Determine the (x, y) coordinate at the center of the cell enclosing the given text.  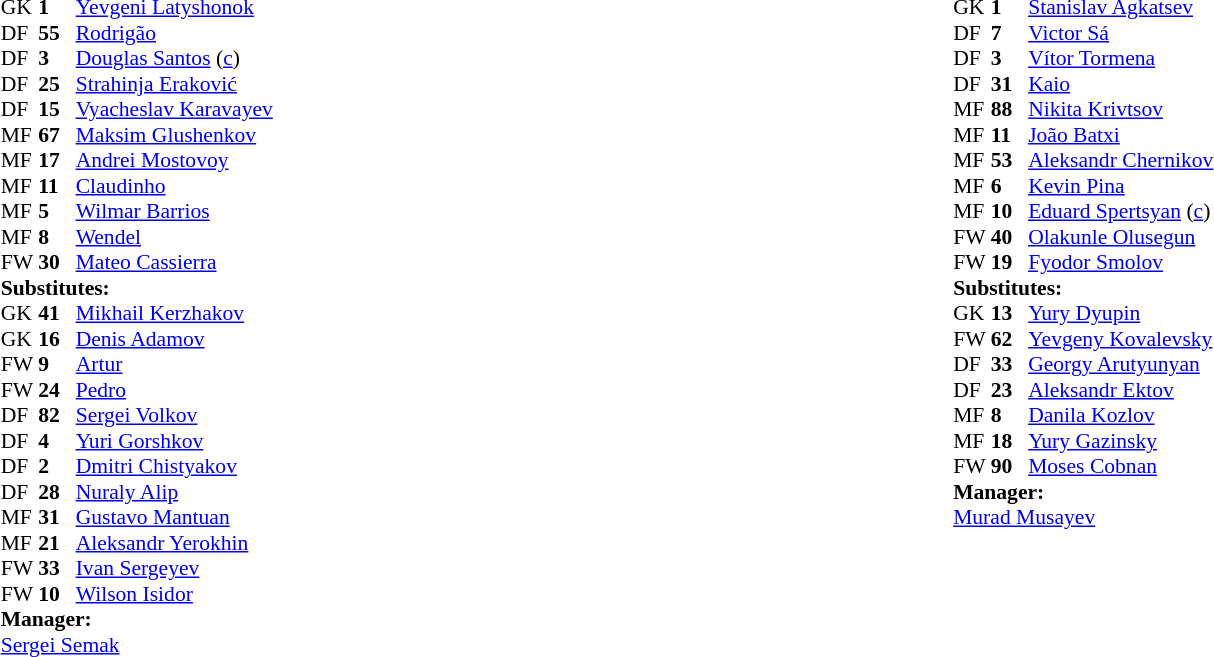
Yevgeny Kovalevsky (1120, 339)
Georgy Arutyunyan (1120, 365)
16 (57, 339)
Wilmar Barrios (174, 211)
Aleksandr Ektov (1120, 390)
17 (57, 161)
13 (1010, 313)
62 (1010, 339)
Rodrigão (174, 33)
Sergei Volkov (174, 415)
Moses Cobnan (1120, 467)
88 (1010, 109)
67 (57, 135)
Claudinho (174, 186)
30 (57, 263)
Fyodor Smolov (1120, 263)
Kevin Pina (1120, 186)
90 (1010, 467)
Aleksandr Chernikov (1120, 161)
82 (57, 415)
Nikita Krivtsov (1120, 109)
Andrei Mostovoy (174, 161)
Mateo Cassierra (174, 263)
Mikhail Kerzhakov (174, 313)
Olakunle Olusegun (1120, 237)
Yury Gazinsky (1120, 441)
Maksim Glushenkov (174, 135)
7 (1010, 33)
41 (57, 313)
Dmitri Chistyakov (174, 467)
Aleksandr Yerokhin (174, 543)
Eduard Spertsyan (c) (1120, 211)
4 (57, 441)
Yury Dyupin (1120, 313)
Douglas Santos (c) (174, 59)
19 (1010, 263)
Murad Musayev (1083, 517)
Pedro (174, 390)
5 (57, 211)
23 (1010, 390)
40 (1010, 237)
Kaio (1120, 84)
Artur (174, 365)
Danila Kozlov (1120, 415)
2 (57, 467)
18 (1010, 441)
Vyacheslav Karavayev (174, 109)
Victor Sá (1120, 33)
28 (57, 492)
15 (57, 109)
Nuraly Alip (174, 492)
53 (1010, 161)
João Batxi (1120, 135)
9 (57, 365)
Strahinja Eraković (174, 84)
Wilson Isidor (174, 594)
21 (57, 543)
25 (57, 84)
Wendel (174, 237)
Yuri Gorshkov (174, 441)
Vítor Tormena (1120, 59)
Ivan Sergeyev (174, 569)
24 (57, 390)
6 (1010, 186)
55 (57, 33)
Denis Adamov (174, 339)
Gustavo Mantuan (174, 517)
